Pinpoint the cell where the given text exists, returning its [x, y] midpoint coordinate. 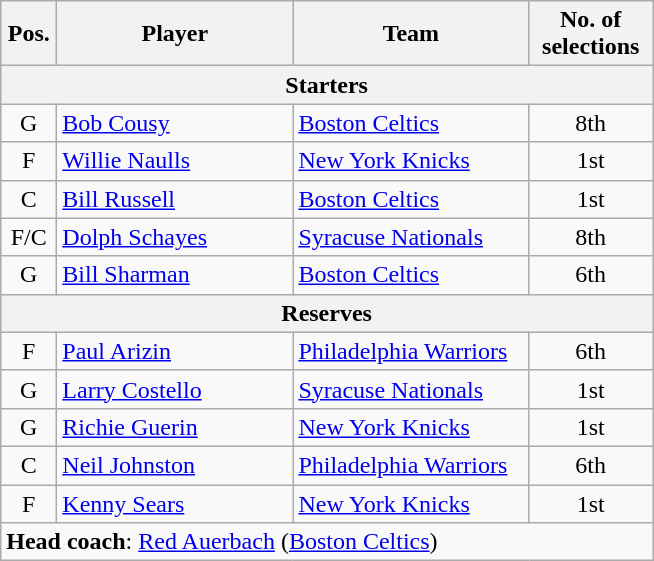
Neil Johnston [175, 465]
Kenny Sears [175, 503]
Pos. [29, 34]
Head coach: Red Auerbach (Boston Celtics) [327, 542]
Richie Guerin [175, 427]
F/C [29, 237]
Player [175, 34]
Willie Naulls [175, 161]
Starters [327, 85]
Paul Arizin [175, 351]
Bill Russell [175, 199]
Reserves [327, 313]
Dolph Schayes [175, 237]
Bill Sharman [175, 275]
Larry Costello [175, 389]
No. of selections [591, 34]
Bob Cousy [175, 123]
Team [411, 34]
